Scan for the cell matching the given text and deliver its [x, y] coordinate at center. 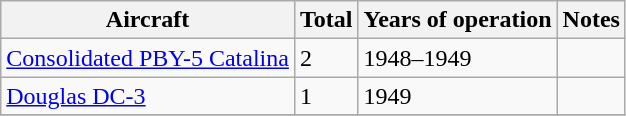
2 [326, 58]
Years of operation [458, 20]
Notes [591, 20]
Consolidated PBY-5 Catalina [148, 58]
Total [326, 20]
1949 [458, 96]
Aircraft [148, 20]
Douglas DC-3 [148, 96]
1948–1949 [458, 58]
1 [326, 96]
